Return the [X, Y] coordinate for the center point of the cell that contains the specified text.  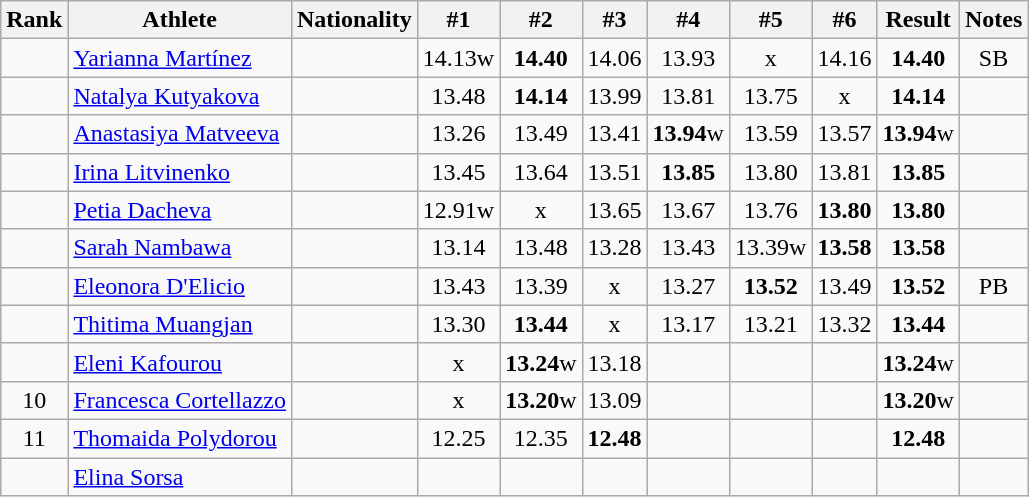
14.13w [458, 58]
#5 [770, 20]
13.93 [688, 58]
Irina Litvinenko [180, 172]
#3 [614, 20]
13.57 [844, 134]
13.59 [770, 134]
13.65 [614, 210]
13.99 [614, 96]
13.21 [770, 324]
Anastasiya Matveeva [180, 134]
13.39w [770, 248]
13.39 [541, 286]
11 [34, 438]
13.67 [688, 210]
13.64 [541, 172]
12.91w [458, 210]
12.25 [458, 438]
13.76 [770, 210]
Yarianna Martínez [180, 58]
Result [918, 20]
Eleni Kafourou [180, 362]
Thomaida Polydorou [180, 438]
13.30 [458, 324]
#4 [688, 20]
13.18 [614, 362]
PB [993, 286]
Elina Sorsa [180, 477]
13.26 [458, 134]
Athlete [180, 20]
Nationality [354, 20]
13.41 [614, 134]
Natalya Kutyakova [180, 96]
Petia Dacheva [180, 210]
12.35 [541, 438]
14.06 [614, 58]
13.45 [458, 172]
13.14 [458, 248]
14.16 [844, 58]
10 [34, 400]
#2 [541, 20]
Sarah Nambawa [180, 248]
#6 [844, 20]
Francesca Cortellazzo [180, 400]
13.27 [688, 286]
13.32 [844, 324]
#1 [458, 20]
13.17 [688, 324]
Eleonora D'Elicio [180, 286]
13.51 [614, 172]
Thitima Muangjan [180, 324]
Notes [993, 20]
13.09 [614, 400]
SB [993, 58]
13.75 [770, 96]
Rank [34, 20]
13.28 [614, 248]
